Determine the (x, y) coordinate at the center of the cell enclosing the given text.  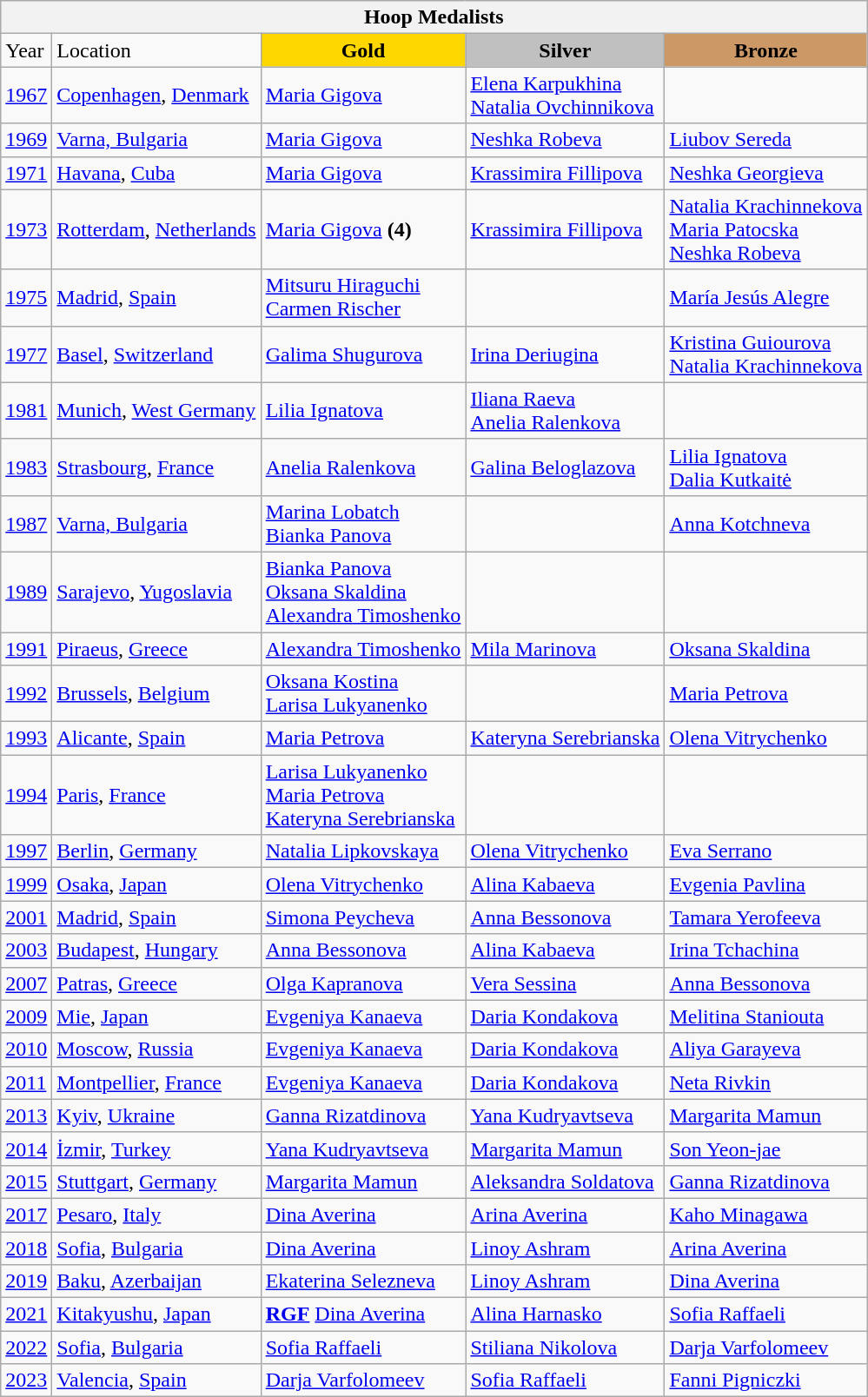
2010 (26, 1049)
2013 (26, 1116)
Lilia Ignatova (363, 410)
1977 (26, 354)
1999 (26, 884)
2009 (26, 1016)
Bianka Panova Oksana Skaldina Alexandra Timoshenko (363, 592)
Aleksandra Soldatova (565, 1182)
Mitsuru Hiraguchi Carmen Rischer (363, 297)
1971 (26, 173)
Anna Kotchneva (766, 523)
Havana, Cuba (156, 173)
2007 (26, 983)
Montpellier, France (156, 1083)
2019 (26, 1281)
1991 (26, 649)
Bronze (766, 50)
İzmir, Turkey (156, 1149)
1983 (26, 467)
1981 (26, 410)
2023 (26, 1380)
Valencia, Spain (156, 1380)
2022 (26, 1347)
Olga Kapranova (363, 983)
1969 (26, 140)
Paris, France (156, 795)
Vera Sessina (565, 983)
Oksana Kostina Larisa Lukyanenko (363, 693)
Basel, Switzerland (156, 354)
Pesaro, Italy (156, 1215)
Berlin, Germany (156, 851)
Evgenia Pavlina (766, 884)
Kyiv, Ukraine (156, 1116)
Kristina Guiourova Natalia Krachinnekova (766, 354)
Hoop Medalists (434, 17)
Lilia Ignatova Dalia Kutkaitė (766, 467)
2001 (26, 917)
RGF Dina Averina (363, 1314)
Piraeus, Greece (156, 649)
Alicante, Spain (156, 738)
Mila Marinova (565, 649)
Osaka, Japan (156, 884)
Eva Serrano (766, 851)
Munich, West Germany (156, 410)
Iliana Raeva Anelia Ralenkova (565, 410)
Alexandra Timoshenko (363, 649)
Neshka Georgieva (766, 173)
Irina Tchachina (766, 950)
Natalia Krachinnekova Maria Patocska Neshka Robeva (766, 229)
2021 (26, 1314)
Ekaterina Selezneva (363, 1281)
Neshka Robeva (565, 140)
1987 (26, 523)
1993 (26, 738)
Simona Peycheva (363, 917)
Melitina Staniouta (766, 1016)
1994 (26, 795)
1989 (26, 592)
Galina Beloglazova (565, 467)
María Jesús Alegre (766, 297)
1973 (26, 229)
Year (26, 50)
Stuttgart, Germany (156, 1182)
Kaho Minagawa (766, 1215)
Copenhagen, Denmark (156, 96)
Budapest, Hungary (156, 950)
Strasbourg, France (156, 467)
Marina Lobatch Bianka Panova (363, 523)
Silver (565, 50)
Stiliana Nikolova (565, 1347)
Son Yeon-jae (766, 1149)
2018 (26, 1248)
Brussels, Belgium (156, 693)
Fanni Pigniczki (766, 1380)
1997 (26, 851)
Aliya Garayeva (766, 1049)
Elena Karpukhina Natalia Ovchinnikova (565, 96)
Galima Shugurova (363, 354)
Sarajevo, Yugoslavia (156, 592)
1967 (26, 96)
Liubov Sereda (766, 140)
Patras, Greece (156, 983)
Irina Deriugina (565, 354)
Kateryna Serebrianska (565, 738)
Gold (363, 50)
Tamara Yerofeeva (766, 917)
Anelia Ralenkova (363, 467)
2011 (26, 1083)
2017 (26, 1215)
2014 (26, 1149)
1975 (26, 297)
Rotterdam, Netherlands (156, 229)
Larisa Lukyanenko Maria Petrova Kateryna Serebrianska (363, 795)
Natalia Lipkovskaya (363, 851)
Baku, Azerbaijan (156, 1281)
Maria Gigova (4) (363, 229)
Kitakyushu, Japan (156, 1314)
Neta Rivkin (766, 1083)
Moscow, Russia (156, 1049)
1992 (26, 693)
Mie, Japan (156, 1016)
2003 (26, 950)
Alina Harnasko (565, 1314)
Oksana Skaldina (766, 649)
2015 (26, 1182)
Location (156, 50)
